Return [X, Y] of the center of cell containing provided text 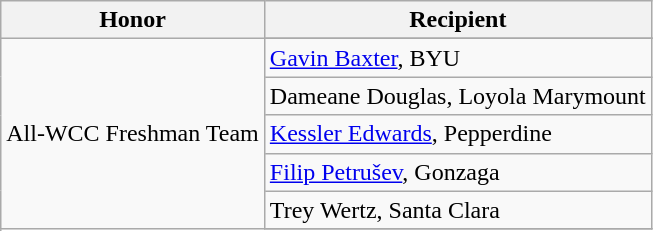
Trey Wertz, Santa Clara [458, 210]
Honor [133, 20]
Gavin Baxter, BYU [458, 58]
Recipient [458, 20]
Filip Petrušev, Gonzaga [458, 172]
Dameane Douglas, Loyola Marymount [458, 96]
All-WCC Freshman Team [133, 134]
Kessler Edwards, Pepperdine [458, 134]
